Capture the cell that displays the provided text and extract its (x, y) central coordinate. 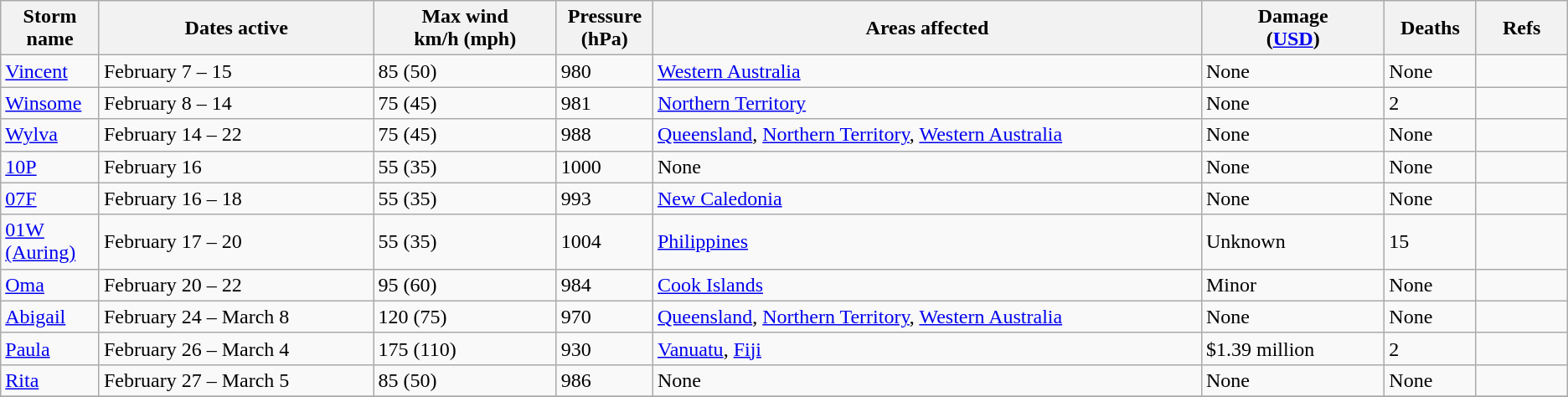
$1.39 million (1292, 348)
07F (50, 198)
Minor (1292, 285)
Dates active (236, 28)
993 (605, 198)
930 (605, 348)
Oma (50, 285)
120 (75) (465, 317)
February 26 – March 4 (236, 348)
980 (605, 71)
981 (605, 103)
01W (Auring) (50, 241)
984 (605, 285)
1004 (605, 241)
Unknown (1292, 241)
Deaths (1431, 28)
February 7 – 15 (236, 71)
February 8 – 14 (236, 103)
Winsome (50, 103)
February 16 – 18 (236, 198)
Max windkm/h (mph) (465, 28)
Rita (50, 380)
Vanuatu, Fiji (926, 348)
Cook Islands (926, 285)
986 (605, 380)
Areas affected (926, 28)
Storm name (50, 28)
February 24 – March 8 (236, 317)
15 (1431, 241)
175 (110) (465, 348)
Paula (50, 348)
10P (50, 167)
February 14 – 22 (236, 135)
970 (605, 317)
988 (605, 135)
February 17 – 20 (236, 241)
New Caledonia (926, 198)
Wylva (50, 135)
February 16 (236, 167)
Damage(USD) (1292, 28)
Vincent (50, 71)
Philippines (926, 241)
Refs (1521, 28)
Northern Territory (926, 103)
Western Australia (926, 71)
February 20 – 22 (236, 285)
Pressure(hPa) (605, 28)
1000 (605, 167)
Abigail (50, 317)
February 27 – March 5 (236, 380)
95 (60) (465, 285)
